Scan for the cell matching the given text and deliver its [x, y] coordinate at center. 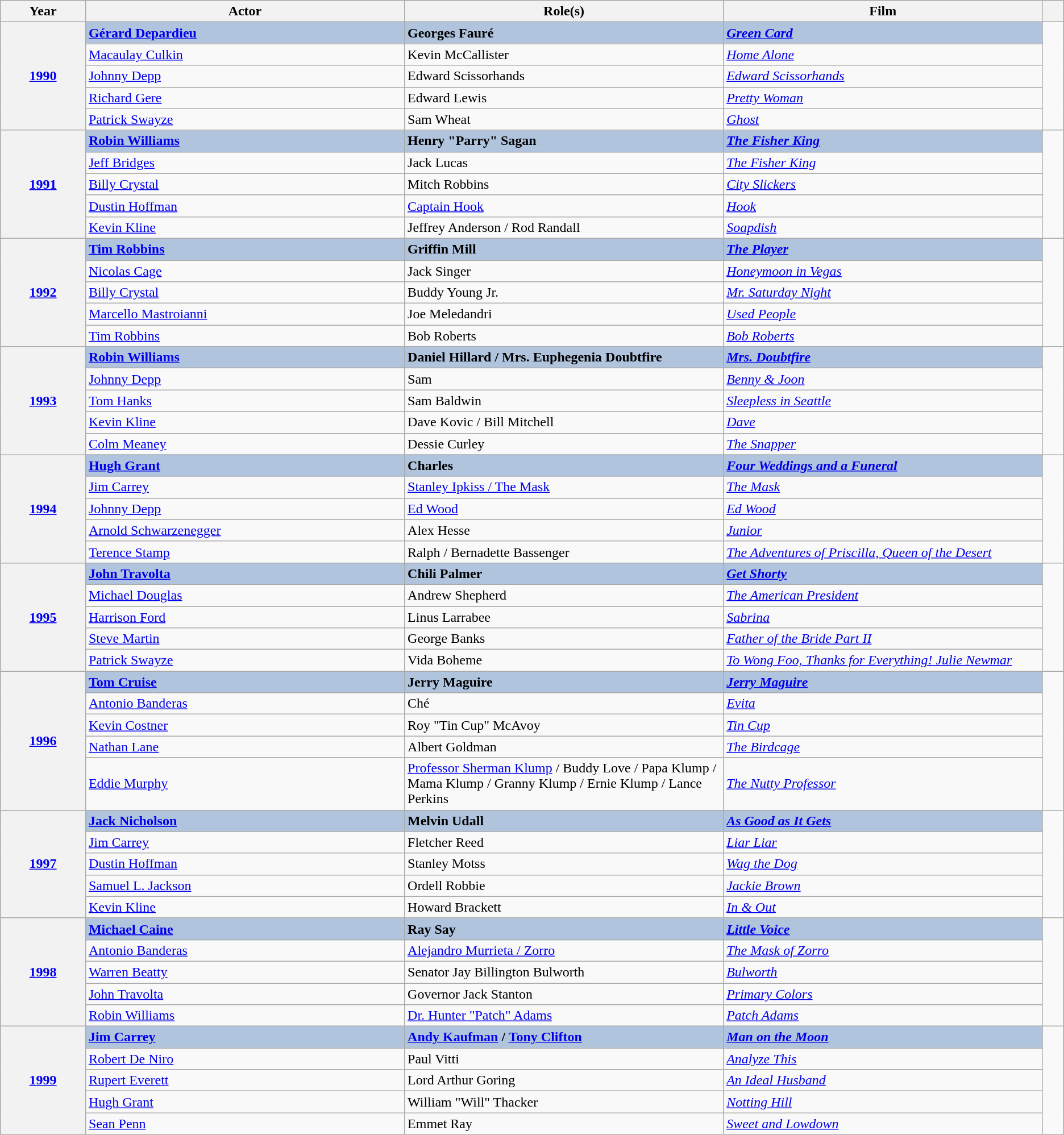
1996 [43, 741]
Year [43, 11]
Arnold Schwarzenegger [244, 530]
Hook [883, 206]
Sam Wheat [564, 119]
William "Will" Thacker [564, 1102]
Nathan Lane [244, 747]
Ché [564, 704]
Alejandro Murrieta / Zorro [564, 950]
Macaulay Culkin [244, 55]
Rupert Everett [244, 1080]
Dessie Curley [564, 444]
Sam Baldwin [564, 401]
Governor Jack Stanton [564, 994]
Gérard Depardieu [244, 33]
1990 [43, 76]
Dr. Hunter "Patch" Adams [564, 1016]
Father of the Bride Part II [883, 639]
Jeff Bridges [244, 163]
Film [883, 11]
The Nutty Professor [883, 784]
Nicolas Cage [244, 271]
Albert Goldman [564, 747]
Man on the Moon [883, 1037]
As Good as It Gets [883, 821]
Role(s) [564, 11]
Analyze This [883, 1059]
Tom Cruise [244, 682]
1995 [43, 617]
Emmet Ray [564, 1124]
Sleepless in Seattle [883, 401]
Harrison Ford [244, 617]
Dave [883, 422]
Senator Jay Billington Bulworth [564, 972]
1993 [43, 401]
The Snapper [883, 444]
Used People [883, 314]
Melvin Udall [564, 821]
Sam [564, 379]
Sweet and Lowdown [883, 1124]
Tom Hanks [244, 401]
Joe Meledandri [564, 314]
Home Alone [883, 55]
Terence Stamp [244, 552]
Evita [883, 704]
Richard Gere [244, 98]
Four Weddings and a Funeral [883, 465]
1992 [43, 292]
1991 [43, 184]
Howard Brackett [564, 907]
Henry "Parry" Sagan [564, 141]
Jack Singer [564, 271]
Roy "Tin Cup" McAvoy [564, 725]
1999 [43, 1080]
Liar Liar [883, 842]
Robert De Niro [244, 1059]
To Wong Foo, Thanks for Everything! Julie Newmar [883, 660]
Stanley Ipkiss / The Mask [564, 487]
Patch Adams [883, 1016]
Paul Vitti [564, 1059]
Notting Hill [883, 1102]
Green Card [883, 33]
City Slickers [883, 184]
The American President [883, 595]
The Mask [883, 487]
Daniel Hillard / Mrs. Euphegenia Doubtfire [564, 357]
Chili Palmer [564, 573]
Alex Hesse [564, 530]
Kevin McCallister [564, 55]
The Adventures of Priscilla, Queen of the Desert [883, 552]
Kevin Costner [244, 725]
Steve Martin [244, 639]
Michael Douglas [244, 595]
The Player [883, 249]
Michael Caine [244, 929]
Tin Cup [883, 725]
The Birdcage [883, 747]
Griffin Mill [564, 249]
Soapdish [883, 227]
Mitch Robbins [564, 184]
Warren Beatty [244, 972]
Ghost [883, 119]
Marcello Mastroianni [244, 314]
Ray Say [564, 929]
Eddie Murphy [244, 784]
Jack Nicholson [244, 821]
Dave Kovic / Bill Mitchell [564, 422]
Ordell Robbie [564, 885]
Andy Kaufman / Tony Clifton [564, 1037]
An Ideal Husband [883, 1080]
Captain Hook [564, 206]
Lord Arthur Goring [564, 1080]
1994 [43, 509]
Get Shorty [883, 573]
The Mask of Zorro [883, 950]
Professor Sherman Klump / Buddy Love / Papa Klump / Mama Klump / Granny Klump / Ernie Klump / Lance Perkins [564, 784]
Charles [564, 465]
Mrs. Doubtfire [883, 357]
Little Voice [883, 929]
Colm Meaney [244, 444]
Primary Colors [883, 994]
Fletcher Reed [564, 842]
Wag the Dog [883, 864]
Benny & Joon [883, 379]
George Banks [564, 639]
Ralph / Bernadette Bassenger [564, 552]
Mr. Saturday Night [883, 293]
Vida Boheme [564, 660]
Andrew Shepherd [564, 595]
1998 [43, 972]
Linus Larrabee [564, 617]
Junior [883, 530]
Jeffrey Anderson / Rod Randall [564, 227]
Honeymoon in Vegas [883, 271]
Buddy Young Jr. [564, 293]
Sabrina [883, 617]
Jack Lucas [564, 163]
Bulworth [883, 972]
Sean Penn [244, 1124]
Actor [244, 11]
Pretty Woman [883, 98]
Stanley Motss [564, 864]
Samuel L. Jackson [244, 885]
1997 [43, 864]
Georges Fauré [564, 33]
Jackie Brown [883, 885]
Edward Lewis [564, 98]
In & Out [883, 907]
